Return the [x, y] coordinate for the center point of the cell that contains the specified text.  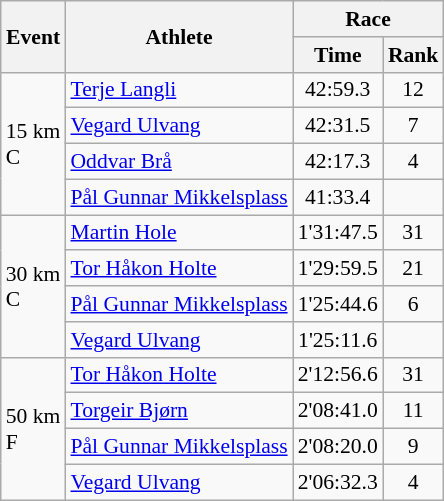
15 km C [34, 143]
12 [414, 90]
2'08:41.0 [338, 411]
Terje Langli [178, 90]
Athlete [178, 36]
42:17.3 [338, 162]
1'29:59.5 [338, 269]
Time [338, 55]
2'06:32.3 [338, 482]
Martin Hole [178, 233]
2'08:20.0 [338, 447]
Oddvar Brå [178, 162]
9 [414, 447]
1'25:44.6 [338, 304]
1'25:11.6 [338, 340]
Torgeir Bjørn [178, 411]
6 [414, 304]
42:59.3 [338, 90]
11 [414, 411]
41:33.4 [338, 197]
21 [414, 269]
7 [414, 126]
2'12:56.6 [338, 375]
50 km F [34, 428]
1'31:47.5 [338, 233]
Event [34, 36]
Race [368, 19]
42:31.5 [338, 126]
Rank [414, 55]
30 km C [34, 286]
